From the cell containing the given text, extract its center point as [X, Y] coordinate. 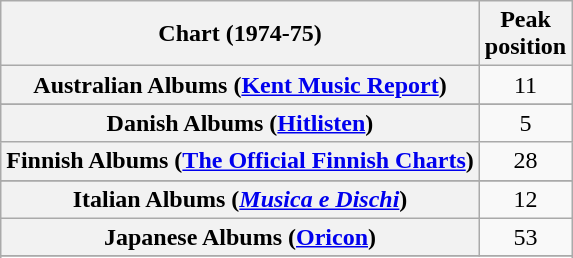
11 [525, 85]
53 [525, 237]
Japanese Albums (Oricon) [240, 237]
Peakposition [525, 34]
28 [525, 161]
Danish Albums (Hitlisten) [240, 123]
12 [525, 199]
Chart (1974-75) [240, 34]
5 [525, 123]
Finnish Albums (The Official Finnish Charts) [240, 161]
Italian Albums (Musica e Dischi) [240, 199]
Australian Albums (Kent Music Report) [240, 85]
